Extract the [X, Y] coordinate from the center of the cell holding the provided text.  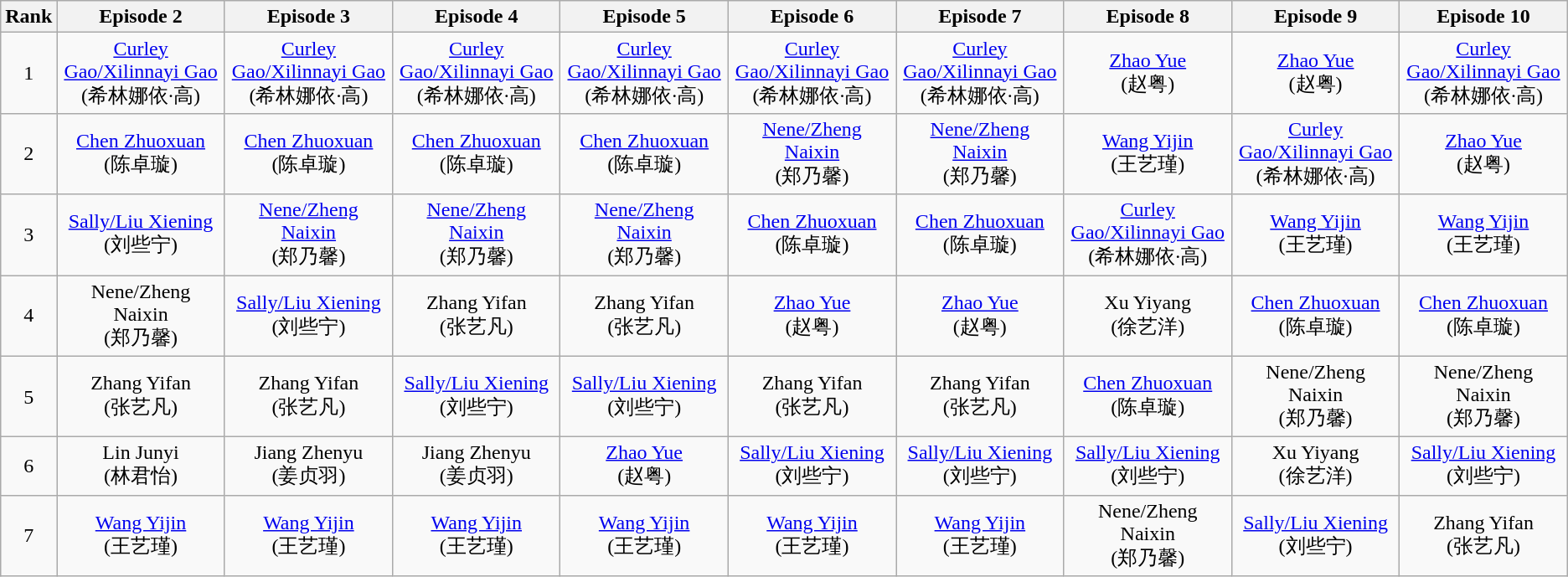
3 [28, 234]
Episode 4 [477, 17]
Episode 6 [812, 17]
2 [28, 154]
Lin Junyi(林君怡) [141, 466]
1 [28, 74]
6 [28, 466]
Episode 5 [644, 17]
Episode 8 [1148, 17]
7 [28, 536]
Episode 10 [1483, 17]
4 [28, 315]
Episode 7 [980, 17]
Episode 3 [308, 17]
Episode 9 [1315, 17]
Episode 2 [141, 17]
Rank [28, 17]
5 [28, 397]
